Locate the cell with the specified text and output its (x, y) center coordinate. 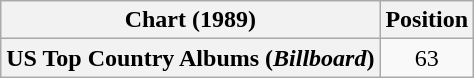
63 (427, 58)
US Top Country Albums (Billboard) (190, 58)
Position (427, 20)
Chart (1989) (190, 20)
